Identify which cell holds the provided text, then report its (X, Y) central coordinate. 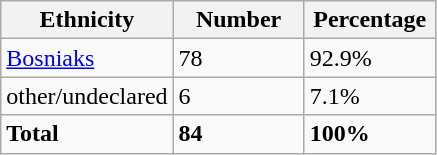
Number (238, 20)
Bosniaks (87, 58)
other/undeclared (87, 96)
Total (87, 134)
6 (238, 96)
Percentage (370, 20)
92.9% (370, 58)
84 (238, 134)
7.1% (370, 96)
Ethnicity (87, 20)
100% (370, 134)
78 (238, 58)
